Locate the cell with the specified text and output its [X, Y] center coordinate. 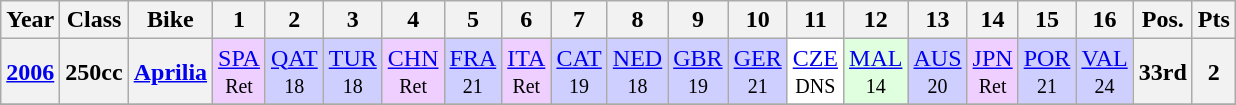
FRA21 [473, 72]
12 [876, 20]
Pts [1214, 20]
QAT18 [294, 72]
10 [758, 20]
ITARet [526, 72]
13 [938, 20]
CZEDNS [815, 72]
15 [1047, 20]
7 [579, 20]
Class [94, 20]
1 [240, 20]
MAL14 [876, 72]
8 [637, 20]
SPARet [240, 72]
Pos. [1162, 20]
3 [352, 20]
GER21 [758, 72]
33rd [1162, 72]
5 [473, 20]
6 [526, 20]
Year [30, 20]
AUS20 [938, 72]
11 [815, 20]
VAL24 [1104, 72]
Aprilia [170, 72]
POR21 [1047, 72]
NED18 [637, 72]
250cc [94, 72]
JPNRet [992, 72]
9 [698, 20]
16 [1104, 20]
CAT19 [579, 72]
2006 [30, 72]
4 [413, 20]
TUR18 [352, 72]
GBR19 [698, 72]
CHNRet [413, 72]
14 [992, 20]
Bike [170, 20]
